Return (x, y) of the center of cell containing provided text 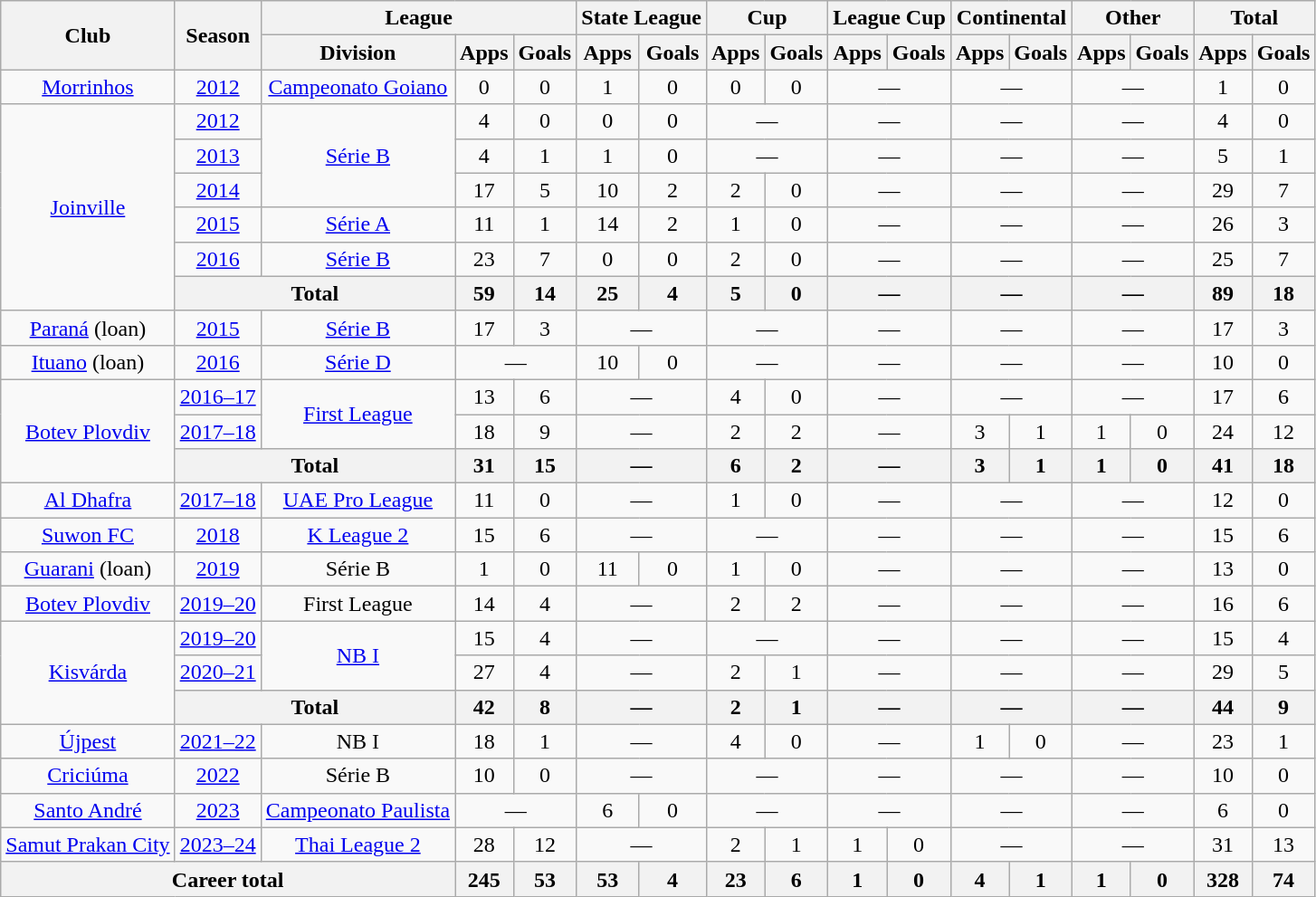
Série A (358, 224)
Cup (767, 18)
2021–22 (217, 741)
328 (1223, 879)
44 (1223, 707)
27 (484, 673)
2022 (217, 776)
26 (1223, 224)
8 (545, 707)
Other (1133, 18)
League (418, 18)
2014 (217, 190)
2023 (217, 810)
16 (1223, 604)
League Cup (890, 18)
245 (484, 879)
Club (88, 35)
2013 (217, 156)
Criciúma (88, 776)
Division (358, 52)
Paraná (loan) (88, 328)
Kisvárda (88, 673)
42 (484, 707)
Thai League 2 (358, 845)
2020–21 (217, 673)
Újpest (88, 741)
Santo André (88, 810)
59 (484, 293)
2018 (217, 535)
Career total (228, 879)
89 (1223, 293)
Morrinhos (88, 87)
Al Dhafra (88, 501)
2016–17 (217, 396)
74 (1283, 879)
2019 (217, 569)
Guarani (loan) (88, 569)
Campeonato Paulista (358, 810)
Campeonato Goiano (358, 87)
41 (1223, 466)
Joinville (88, 207)
Suwon FC (88, 535)
24 (1223, 432)
2023–24 (217, 845)
Continental (1011, 18)
Samut Prakan City (88, 845)
Season (217, 35)
Série D (358, 362)
Ituano (loan) (88, 362)
State League (642, 18)
UAE Pro League (358, 501)
K League 2 (358, 535)
28 (484, 845)
